Return (X, Y) of the center of cell containing provided text 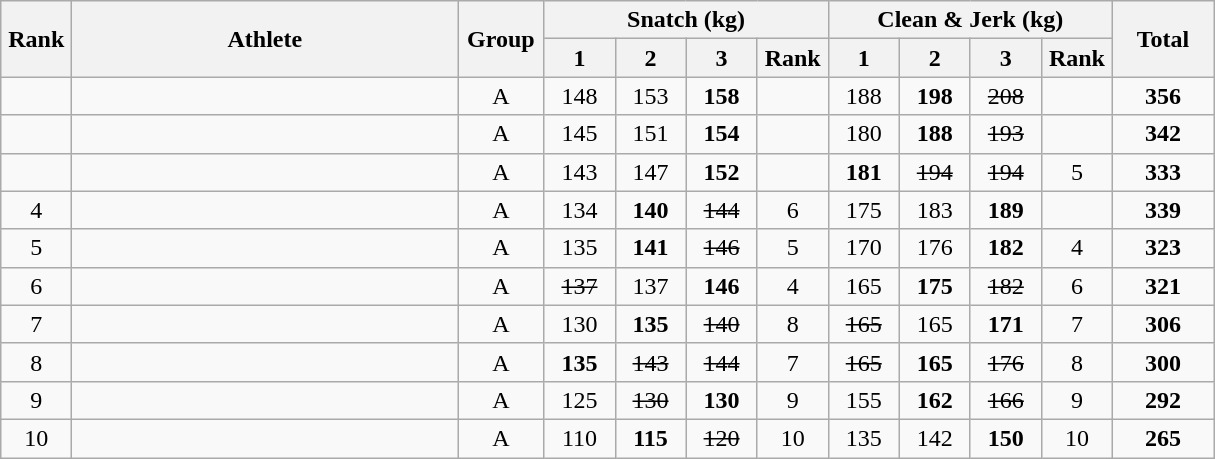
153 (650, 96)
Athlete (265, 39)
189 (1006, 210)
183 (934, 210)
141 (650, 248)
321 (1162, 286)
292 (1162, 400)
170 (864, 248)
180 (864, 134)
208 (1006, 96)
181 (864, 172)
152 (722, 172)
162 (934, 400)
333 (1162, 172)
198 (934, 96)
193 (1006, 134)
323 (1162, 248)
Group (501, 39)
145 (580, 134)
148 (580, 96)
306 (1162, 324)
339 (1162, 210)
Total (1162, 39)
120 (722, 438)
151 (650, 134)
342 (1162, 134)
356 (1162, 96)
158 (722, 96)
150 (1006, 438)
154 (722, 134)
134 (580, 210)
166 (1006, 400)
125 (580, 400)
300 (1162, 362)
Snatch (kg) (686, 20)
155 (864, 400)
110 (580, 438)
Clean & Jerk (kg) (970, 20)
171 (1006, 324)
142 (934, 438)
265 (1162, 438)
147 (650, 172)
115 (650, 438)
